For the text-containing cell, return its midpoint in (X, Y) coordinate format. 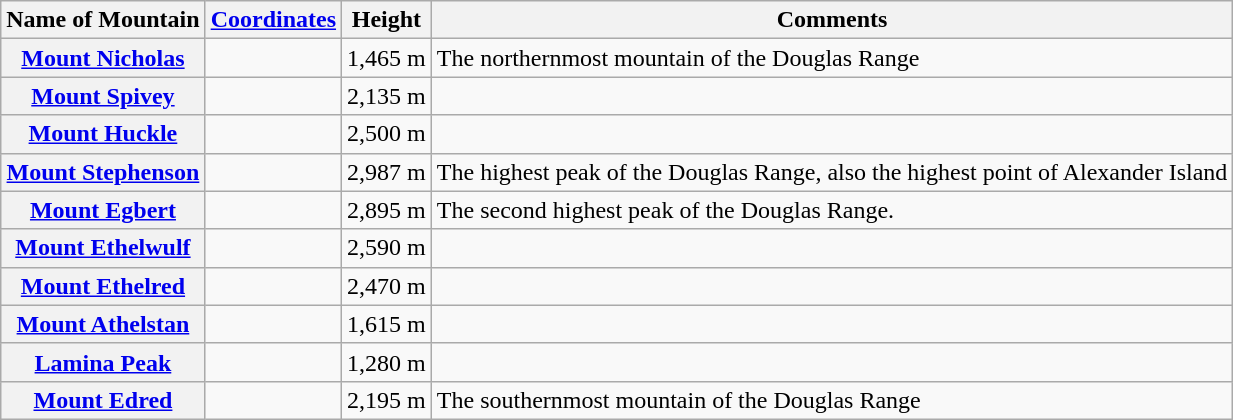
Coordinates (273, 20)
1,615 m (387, 324)
2,195 m (387, 400)
Mount Edred (103, 400)
The northernmost mountain of the Douglas Range (832, 58)
2,500 m (387, 134)
2,470 m (387, 286)
Name of Mountain (103, 20)
2,135 m (387, 96)
2,590 m (387, 248)
Mount Ethelwulf (103, 248)
The highest peak of the Douglas Range, also the highest point of Alexander Island (832, 172)
The second highest peak of the Douglas Range. (832, 210)
Mount Egbert (103, 210)
Mount Athelstan (103, 324)
Mount Spivey (103, 96)
The southernmost mountain of the Douglas Range (832, 400)
2,895 m (387, 210)
Mount Huckle (103, 134)
1,465 m (387, 58)
2,987 m (387, 172)
Mount Nicholas (103, 58)
Lamina Peak (103, 362)
Comments (832, 20)
Mount Ethelred (103, 286)
Mount Stephenson (103, 172)
Height (387, 20)
1,280 m (387, 362)
